Output the [x, y] coordinate of the center of the cell containing the given text.  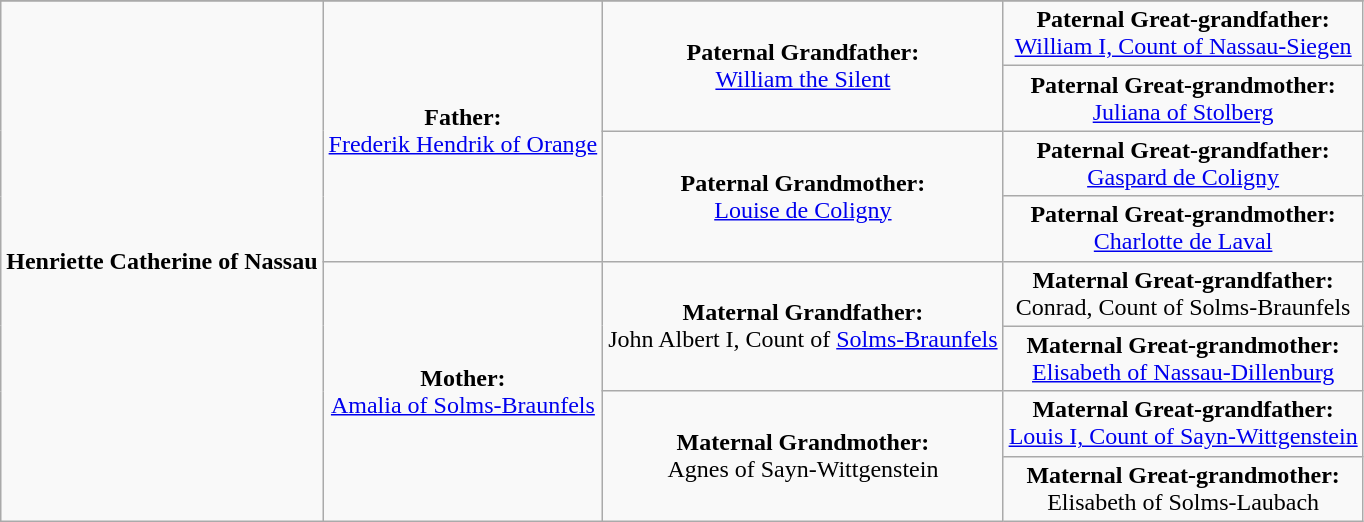
Henriette Catherine of Nassau [162, 261]
Paternal Great-grandmother:Charlotte de Laval [1183, 228]
Maternal Grandmother:Agnes of Sayn-Wittgenstein [803, 456]
Mother:Amalia of Solms-Braunfels [463, 391]
Paternal Great-grandfather:Gaspard de Coligny [1183, 164]
Paternal Grandfather:William the Silent [803, 66]
Paternal Great-grandmother:Juliana of Stolberg [1183, 98]
Maternal Grandfather:John Albert I, Count of Solms-Braunfels [803, 326]
Father:Frederik Hendrik of Orange [463, 131]
Maternal Great-grandfather:Conrad, Count of Solms-Braunfels [1183, 294]
Maternal Great-grandmother:Elisabeth of Solms-Laubach [1183, 488]
Maternal Great-grandfather:Louis I, Count of Sayn-Wittgenstein [1183, 424]
Maternal Great-grandmother:Elisabeth of Nassau-Dillenburg [1183, 358]
Paternal Great-grandfather:William I, Count of Nassau-Siegen [1183, 34]
Paternal Grandmother:Louise de Coligny [803, 196]
